Output the [X, Y] coordinate of the center of the cell containing the given text.  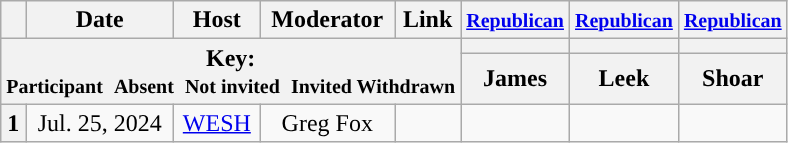
Key: Participant Absent Not invited Invited Withdrawn [231, 72]
Shoar [732, 78]
Date [100, 20]
WESH [217, 123]
Host [217, 20]
Greg Fox [327, 123]
James [516, 78]
Leek [624, 78]
Jul. 25, 2024 [100, 123]
Moderator [327, 20]
Link [427, 20]
1 [14, 123]
